Identify which cell holds the provided text, then report its (X, Y) central coordinate. 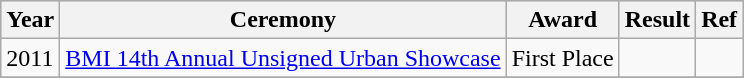
Ceremony (283, 20)
Result (657, 20)
Award (562, 20)
BMI 14th Annual Unsigned Urban Showcase (283, 58)
Ref (720, 20)
First Place (562, 58)
Year (30, 20)
2011 (30, 58)
